Determine the (X, Y) coordinate at the center of the cell enclosing the given text.  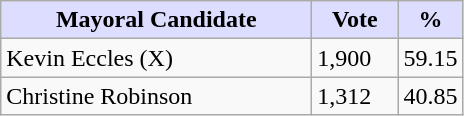
Mayoral Candidate (156, 20)
Kevin Eccles (X) (156, 58)
Vote (355, 20)
40.85 (430, 96)
1,312 (355, 96)
% (430, 20)
Christine Robinson (156, 96)
59.15 (430, 58)
1,900 (355, 58)
